Identify which cell holds the provided text, then report its (X, Y) central coordinate. 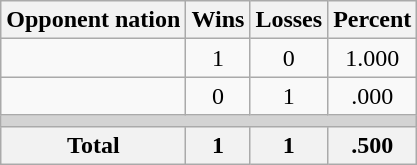
Total (94, 145)
1.000 (372, 58)
Opponent nation (94, 20)
Losses (289, 20)
.500 (372, 145)
Wins (218, 20)
Percent (372, 20)
.000 (372, 96)
